Scan for the cell matching the given text and deliver its [x, y] coordinate at center. 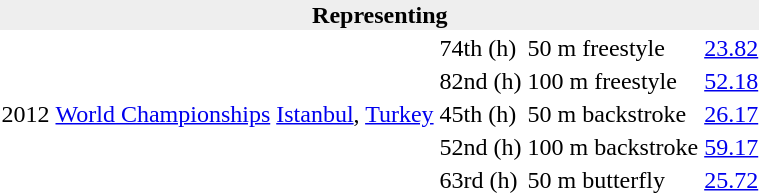
45th (h) [480, 114]
50 m backstroke [613, 114]
52nd (h) [480, 147]
82nd (h) [480, 81]
74th (h) [480, 48]
100 m freestyle [613, 81]
100 m backstroke [613, 147]
50 m freestyle [613, 48]
